Determine the [x, y] coordinate at the center of the cell enclosing the given text.  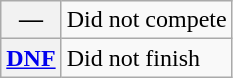
DNF [31, 58]
Did not finish [146, 58]
Did not compete [146, 20]
— [31, 20]
